Extract the (X, Y) coordinate from the center of the cell holding the provided text.  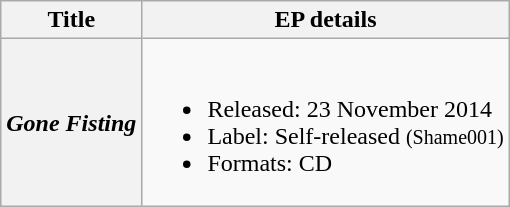
Released: 23 November 2014Label: Self-released (Shame001)Formats: CD (326, 122)
Title (72, 20)
Gone Fisting (72, 122)
EP details (326, 20)
